Identify which cell holds the provided text, then report its [X, Y] central coordinate. 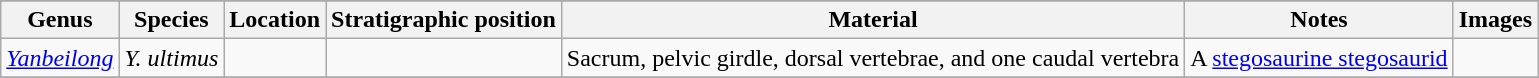
Location [275, 20]
Notes [1319, 20]
Y. ultimus [172, 58]
A stegosaurine stegosaurid [1319, 58]
Images [1495, 20]
Material [872, 20]
Genus [60, 20]
Species [172, 20]
Sacrum, pelvic girdle, dorsal vertebrae, and one caudal vertebra [872, 58]
Yanbeilong [60, 58]
Stratigraphic position [444, 20]
